Provide the (x, y) coordinate of the cell's center where the given text is located.  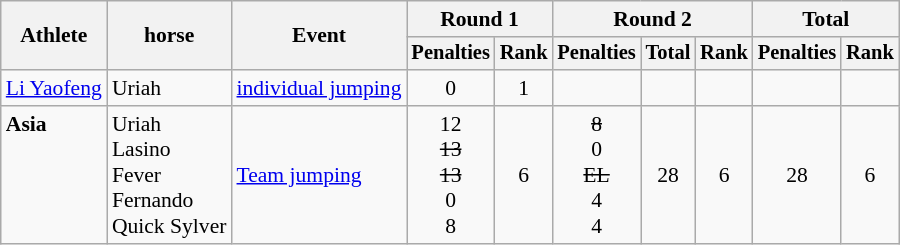
80EL44 (596, 175)
Asia (54, 175)
Team jumping (318, 175)
1 (524, 88)
Athlete (54, 36)
individual jumping (318, 88)
0 (450, 88)
Round 2 (652, 19)
Li Yaofeng (54, 88)
horse (170, 36)
12131308 (450, 175)
Round 1 (479, 19)
UriahLasinoFeverFernandoQuick Sylver (170, 175)
Event (318, 36)
Uriah (170, 88)
